Locate the cell with the specified text and output its (X, Y) center coordinate. 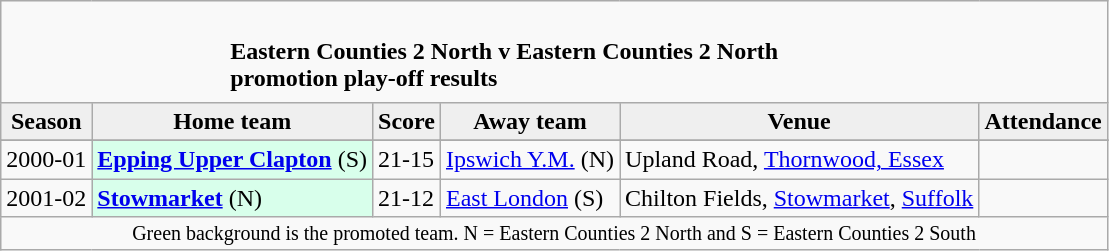
Venue (800, 121)
Attendance (1043, 121)
Home team (232, 121)
Season (46, 121)
Score (407, 121)
Chilton Fields, Stowmarket, Suffolk (800, 197)
Epping Upper Clapton (S) (232, 159)
Ipswich Y.M. (N) (530, 159)
Stowmarket (N) (232, 197)
East London (S) (530, 197)
21-15 (407, 159)
2001-02 (46, 197)
2000-01 (46, 159)
Green background is the promoted team. N = Eastern Counties 2 North and S = Eastern Counties 2 South (554, 234)
Away team (530, 121)
21-12 (407, 197)
Upland Road, Thornwood, Essex (800, 159)
